From the cell containing the given text, extract its center point as (x, y) coordinate. 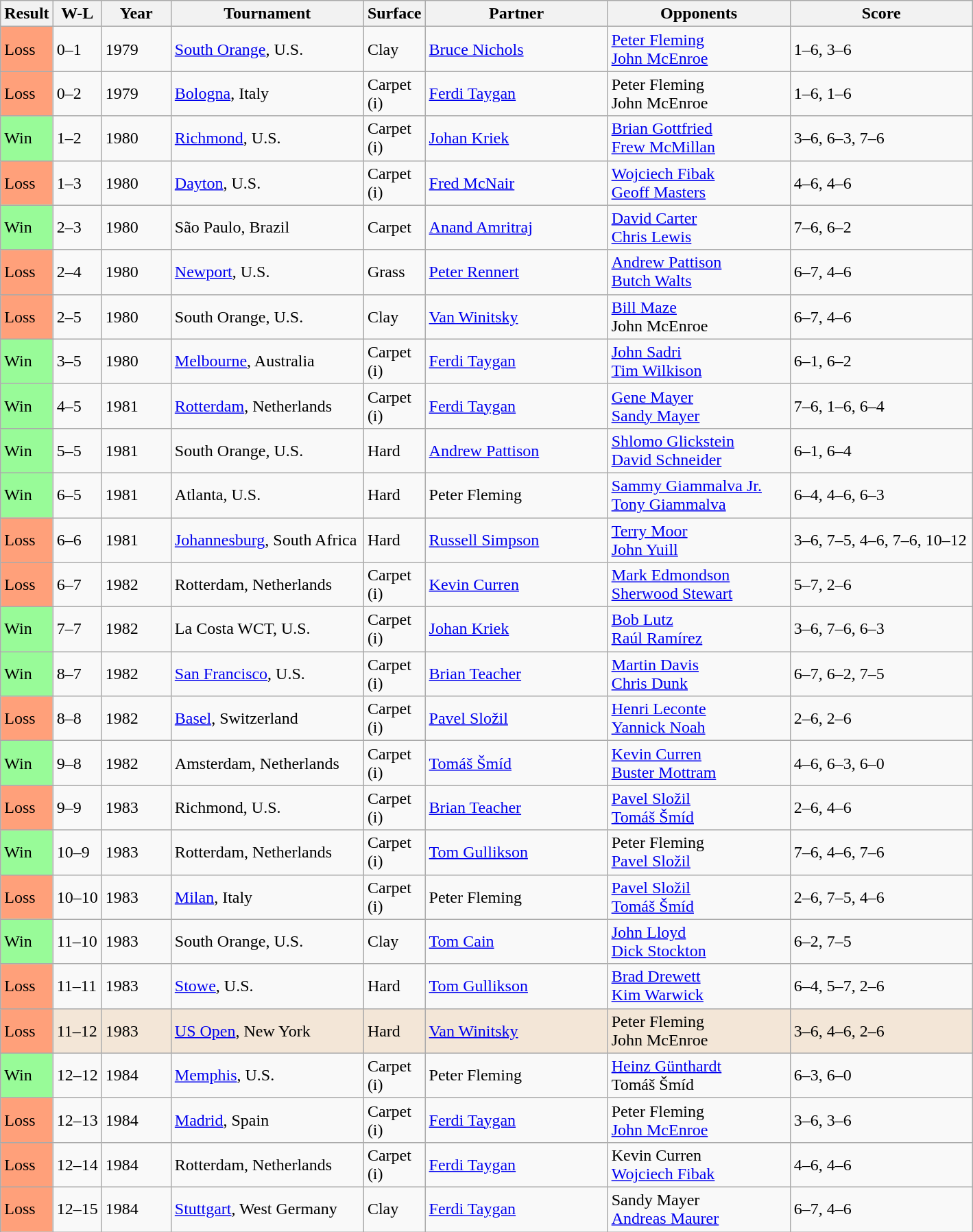
Basel, Switzerland (267, 719)
6–1, 6–4 (881, 450)
5–5 (77, 450)
Gene Mayer Sandy Mayer (699, 406)
Russell Simpson (516, 539)
Andrew Pattison Butch Walts (699, 272)
2–5 (77, 317)
5–7, 2–6 (881, 584)
Anand Amritraj (516, 228)
1–3 (77, 182)
4–6, 6–3, 6–0 (881, 763)
Martin Davis Chris Dunk (699, 674)
Bruce Nichols (516, 49)
1–6, 3–6 (881, 49)
Heinz Günthardt Tomáš Šmíd (699, 1076)
Tom Cain (516, 941)
7–6, 1–6, 6–4 (881, 406)
3–6, 7–6, 6–3 (881, 630)
11–12 (77, 1030)
7–6, 4–6, 7–6 (881, 852)
Amsterdam, Netherlands (267, 763)
US Open, New York (267, 1030)
Henri Leconte Yannick Noah (699, 719)
11–10 (77, 941)
6–7 (77, 584)
8–8 (77, 719)
Wojciech Fibak Geoff Masters (699, 182)
Bologna, Italy (267, 93)
6–4, 4–6, 6–3 (881, 495)
John Sadri Tim Wilkison (699, 361)
1–2 (77, 139)
9–8 (77, 763)
3–6, 4–6, 2–6 (881, 1030)
Opponents (699, 14)
6–5 (77, 495)
Brad Drewett Kim Warwick (699, 986)
Year (136, 14)
Johannesburg, South Africa (267, 539)
10–10 (77, 897)
David Carter Chris Lewis (699, 228)
Carpet (394, 228)
Tomáš Šmíd (516, 763)
Partner (516, 14)
6–1, 6–2 (881, 361)
12–12 (77, 1076)
Bob Lutz Raúl Ramírez (699, 630)
San Francisco, U.S. (267, 674)
11–11 (77, 986)
Brian Gottfried Frew McMillan (699, 139)
12–15 (77, 1209)
Result (27, 14)
Melbourne, Australia (267, 361)
Andrew Pattison (516, 450)
2–6, 7–5, 4–6 (881, 897)
Grass (394, 272)
6–2, 7–5 (881, 941)
4–5 (77, 406)
La Costa WCT, U.S. (267, 630)
7–7 (77, 630)
0–2 (77, 93)
Score (881, 14)
John Lloyd Dick Stockton (699, 941)
2–3 (77, 228)
Bill Maze John McEnroe (699, 317)
3–6, 6–3, 7–6 (881, 139)
3–6, 7–5, 4–6, 7–6, 10–12 (881, 539)
São Paulo, Brazil (267, 228)
6–4, 5–7, 2–6 (881, 986)
6–6 (77, 539)
1–6, 1–6 (881, 93)
7–6, 6–2 (881, 228)
6–7, 6–2, 7–5 (881, 674)
12–13 (77, 1120)
Surface (394, 14)
3–6, 3–6 (881, 1120)
0–1 (77, 49)
8–7 (77, 674)
Peter Fleming Pavel Složil (699, 852)
Newport, U.S. (267, 272)
9–9 (77, 808)
Fred McNair (516, 182)
2–6, 2–6 (881, 719)
Pavel Složil (516, 719)
Shlomo Glickstein David Schneider (699, 450)
W-L (77, 14)
2–4 (77, 272)
10–9 (77, 852)
6–3, 6–0 (881, 1076)
Sammy Giammalva Jr. Tony Giammalva (699, 495)
Stowe, U.S. (267, 986)
Kevin Curren (516, 584)
Sandy Mayer Andreas Maurer (699, 1209)
Kevin Curren Wojciech Fibak (699, 1165)
Terry Moor John Yuill (699, 539)
Madrid, Spain (267, 1120)
12–14 (77, 1165)
Kevin Curren Buster Mottram (699, 763)
Peter Rennert (516, 272)
Memphis, U.S. (267, 1076)
Atlanta, U.S. (267, 495)
Stuttgart, West Germany (267, 1209)
Dayton, U.S. (267, 182)
Tournament (267, 14)
Mark Edmondson Sherwood Stewart (699, 584)
3–5 (77, 361)
Milan, Italy (267, 897)
2–6, 4–6 (881, 808)
